Scan for the cell matching the given text and deliver its (x, y) coordinate at center. 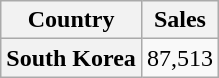
Sales (180, 20)
87,513 (180, 58)
South Korea (72, 58)
Country (72, 20)
